Pinpoint the cell where the given text exists, returning its (x, y) midpoint coordinate. 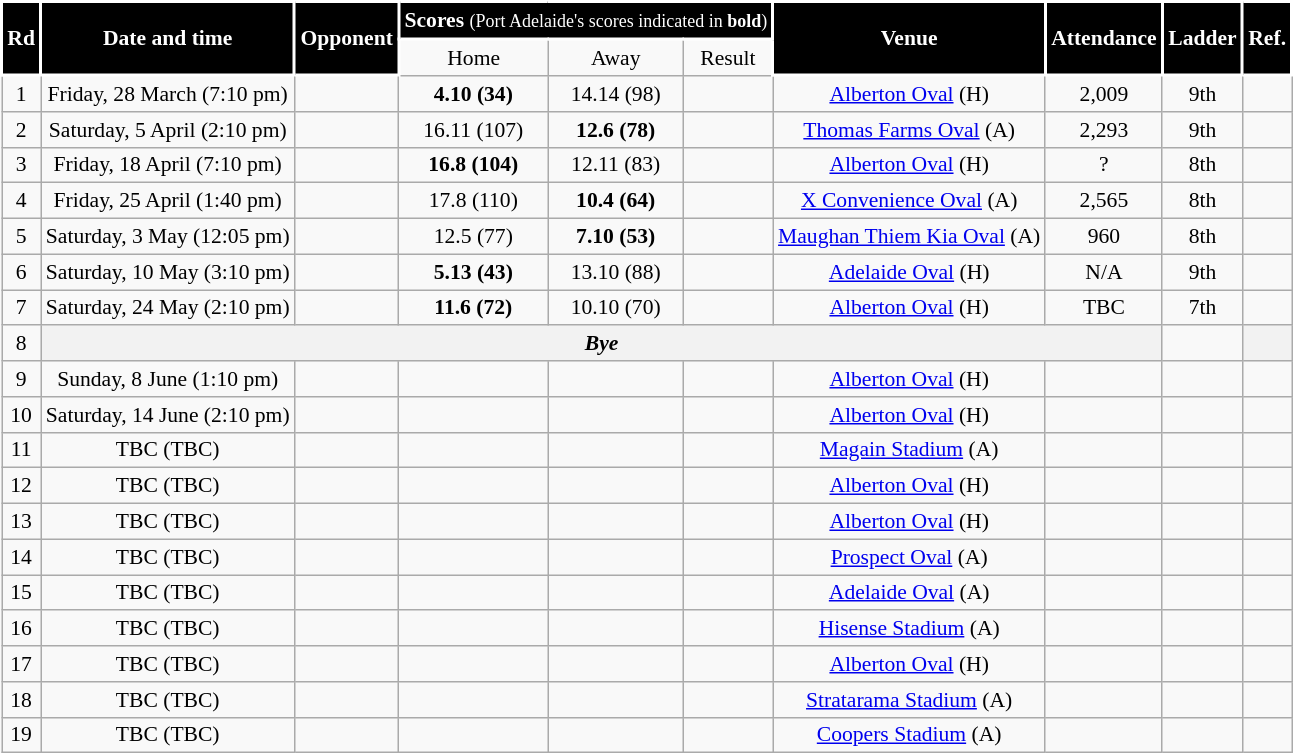
Thomas Farms Oval (A) (909, 130)
Friday, 28 March (7:10 pm) (168, 93)
16.8 (104) (474, 165)
17 (22, 664)
960 (1104, 237)
2,009 (1104, 93)
15 (22, 593)
13.10 (88) (616, 272)
4.10 (34) (474, 93)
10 (22, 415)
Scores (Port Adelaide's scores indicated in bold) (586, 20)
Adelaide Oval (A) (909, 593)
8 (22, 344)
Hisense Stadium (A) (909, 629)
4 (22, 201)
2,565 (1104, 201)
10.4 (64) (616, 201)
Friday, 25 April (1:40 pm) (168, 201)
Result (728, 57)
13 (22, 522)
Stratarama Stadium (A) (909, 700)
Maughan Thiem Kia Oval (A) (909, 237)
12.5 (77) (474, 237)
9 (22, 379)
Ref. (1266, 39)
11 (22, 450)
Saturday, 14 June (2:10 pm) (168, 415)
X Convenience Oval (A) (909, 201)
Sunday, 8 June (1:10 pm) (168, 379)
Ladder (1202, 39)
11.6 (72) (474, 308)
16 (22, 629)
5.13 (43) (474, 272)
1 (22, 93)
7 (22, 308)
10.10 (70) (616, 308)
TBC (1104, 308)
12 (22, 486)
7th (1202, 308)
7.10 (53) (616, 237)
Friday, 18 April (7:10 pm) (168, 165)
6 (22, 272)
18 (22, 700)
14.14 (98) (616, 93)
Attendance (1104, 39)
Adelaide Oval (H) (909, 272)
Saturday, 10 May (3:10 pm) (168, 272)
Home (474, 57)
Saturday, 24 May (2:10 pm) (168, 308)
14 (22, 557)
Away (616, 57)
16.11 (107) (474, 130)
Date and time (168, 39)
Saturday, 5 April (2:10 pm) (168, 130)
12.11 (83) (616, 165)
Rd (22, 39)
2,293 (1104, 130)
3 (22, 165)
19 (22, 735)
Bye (602, 344)
Coopers Stadium (A) (909, 735)
N/A (1104, 272)
Opponent (347, 39)
Saturday, 3 May (12:05 pm) (168, 237)
12.6 (78) (616, 130)
? (1104, 165)
Prospect Oval (A) (909, 557)
5 (22, 237)
Venue (909, 39)
Magain Stadium (A) (909, 450)
2 (22, 130)
17.8 (110) (474, 201)
